Return the [X, Y] coordinate for the center point of the cell that contains the specified text.  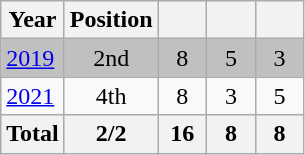
16 [182, 134]
Year [33, 20]
2019 [33, 58]
2021 [33, 96]
2nd [111, 58]
4th [111, 96]
2/2 [111, 134]
Position [111, 20]
Total [33, 134]
